Locate the cell with the specified text and output its [x, y] center coordinate. 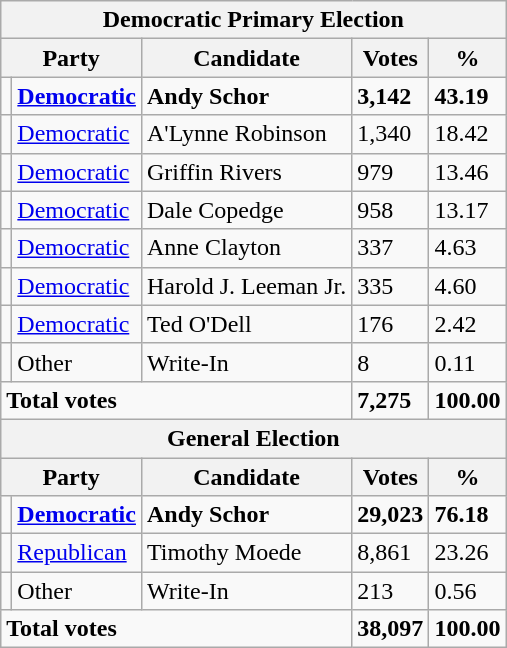
18.42 [468, 134]
43.19 [468, 96]
4.63 [468, 248]
Democratic Primary Election [254, 20]
Ted O'Dell [246, 324]
8,861 [390, 553]
29,023 [390, 515]
38,097 [390, 629]
Timothy Moede [246, 553]
13.46 [468, 172]
Anne Clayton [246, 248]
1,340 [390, 134]
979 [390, 172]
337 [390, 248]
7,275 [390, 400]
13.17 [468, 210]
3,142 [390, 96]
Republican [77, 553]
176 [390, 324]
Harold J. Leeman Jr. [246, 286]
0.56 [468, 591]
A'Lynne Robinson [246, 134]
Griffin Rivers [246, 172]
Dale Copedge [246, 210]
8 [390, 362]
4.60 [468, 286]
General Election [254, 438]
23.26 [468, 553]
2.42 [468, 324]
76.18 [468, 515]
335 [390, 286]
958 [390, 210]
0.11 [468, 362]
213 [390, 591]
